Pinpoint the cell where the given text exists, returning its (x, y) midpoint coordinate. 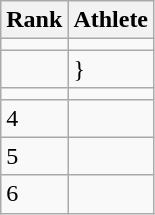
} (111, 69)
Rank (34, 20)
5 (34, 156)
Athlete (111, 20)
4 (34, 118)
6 (34, 194)
